From the cell containing the given text, extract its center point as [x, y] coordinate. 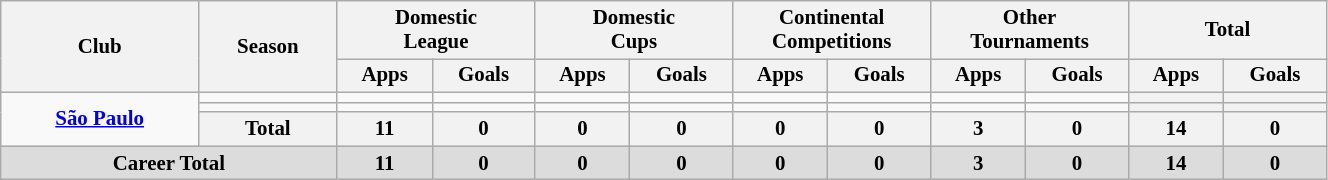
ContinentalCompetitions [832, 30]
OtherTournaments [1030, 30]
São Paulo [100, 119]
Career Total [169, 163]
DomesticLeague [436, 30]
DomesticCups [634, 30]
Season [268, 47]
Club [100, 47]
